Find where the given text appears and provide that cell's center as (x, y) coordinate. 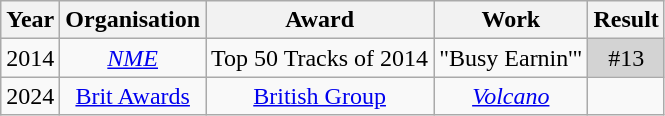
2024 (30, 96)
Result (626, 20)
#13 (626, 58)
Work (511, 20)
Year (30, 20)
British Group (320, 96)
NME (133, 58)
Top 50 Tracks of 2014 (320, 58)
"Busy Earnin'" (511, 58)
Volcano (511, 96)
Brit Awards (133, 96)
Organisation (133, 20)
2014 (30, 58)
Award (320, 20)
